Find where the given text appears and provide that cell's center as (x, y) coordinate. 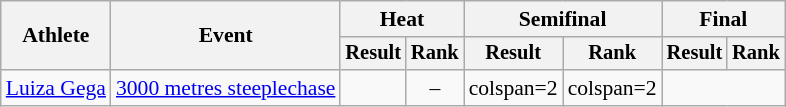
Final (724, 19)
Luiza Gega (56, 88)
Heat (402, 19)
Semifinal (563, 19)
3000 metres steeplechase (226, 88)
Athlete (56, 36)
– (435, 88)
Event (226, 36)
